Locate the cell with the specified text and output its (x, y) center coordinate. 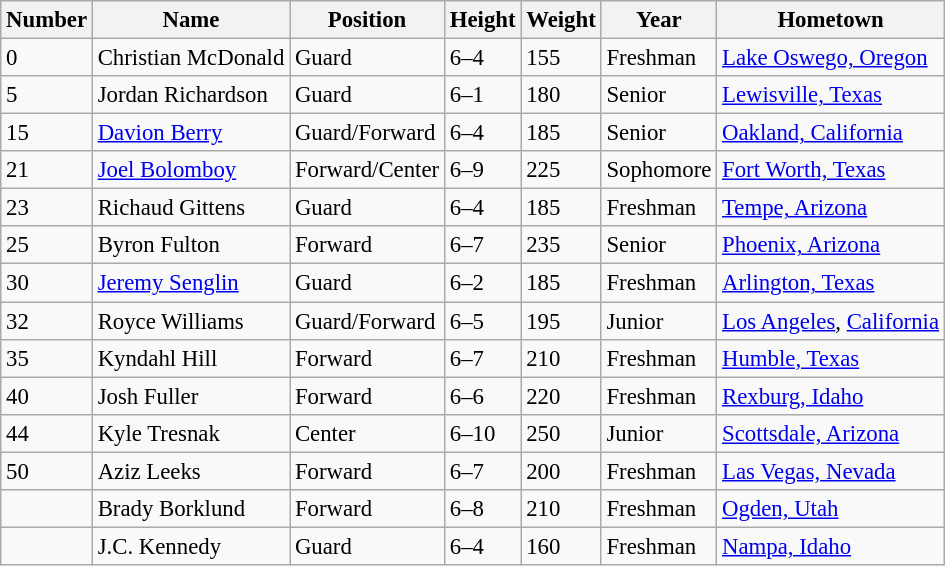
Richaud Gittens (190, 208)
6–6 (482, 396)
Jeremy Senglin (190, 283)
Josh Fuller (190, 396)
Phoenix, Arizona (831, 245)
Fort Worth, Texas (831, 170)
225 (561, 170)
Aziz Leeks (190, 471)
220 (561, 396)
6–10 (482, 433)
235 (561, 245)
180 (561, 95)
Hometown (831, 20)
Scottsdale, Arizona (831, 433)
35 (47, 358)
21 (47, 170)
Year (659, 20)
23 (47, 208)
Ogden, Utah (831, 509)
Kyle Tresnak (190, 433)
Position (368, 20)
44 (47, 433)
Brady Borklund (190, 509)
50 (47, 471)
15 (47, 133)
5 (47, 95)
Oakland, California (831, 133)
Forward/Center (368, 170)
Rexburg, Idaho (831, 396)
250 (561, 433)
Christian McDonald (190, 58)
6–5 (482, 321)
6–8 (482, 509)
0 (47, 58)
Kyndahl Hill (190, 358)
Joel Bolomboy (190, 170)
40 (47, 396)
32 (47, 321)
6–2 (482, 283)
Arlington, Texas (831, 283)
Center (368, 433)
160 (561, 546)
Number (47, 20)
Lewisville, Texas (831, 95)
195 (561, 321)
Davion Berry (190, 133)
Jordan Richardson (190, 95)
155 (561, 58)
Sophomore (659, 170)
Royce Williams (190, 321)
Nampa, Idaho (831, 546)
Las Vegas, Nevada (831, 471)
6–1 (482, 95)
Lake Oswego, Oregon (831, 58)
25 (47, 245)
J.C. Kennedy (190, 546)
30 (47, 283)
Tempe, Arizona (831, 208)
200 (561, 471)
Byron Fulton (190, 245)
6–9 (482, 170)
Height (482, 20)
Name (190, 20)
Humble, Texas (831, 358)
Weight (561, 20)
Los Angeles, California (831, 321)
